Identify which cell holds the provided text, then report its (x, y) central coordinate. 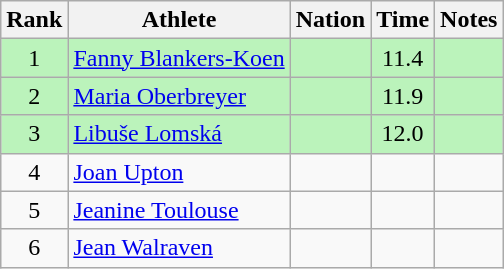
Rank (34, 20)
1 (34, 58)
11.9 (403, 96)
Libuše Lomská (179, 134)
3 (34, 134)
5 (34, 210)
Time (403, 20)
6 (34, 248)
Maria Oberbreyer (179, 96)
Notes (469, 20)
Joan Upton (179, 172)
Athlete (179, 20)
12.0 (403, 134)
Jeanine Toulouse (179, 210)
Nation (330, 20)
4 (34, 172)
2 (34, 96)
Jean Walraven (179, 248)
11.4 (403, 58)
Fanny Blankers-Koen (179, 58)
